Extract the (X, Y) coordinate from the center of the cell holding the provided text.  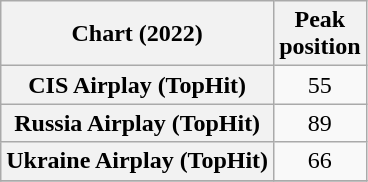
Russia Airplay (TopHit) (138, 123)
Peakposition (320, 34)
55 (320, 85)
89 (320, 123)
66 (320, 161)
CIS Airplay (TopHit) (138, 85)
Chart (2022) (138, 34)
Ukraine Airplay (TopHit) (138, 161)
